Output the [X, Y] coordinate of the center of the cell containing the given text.  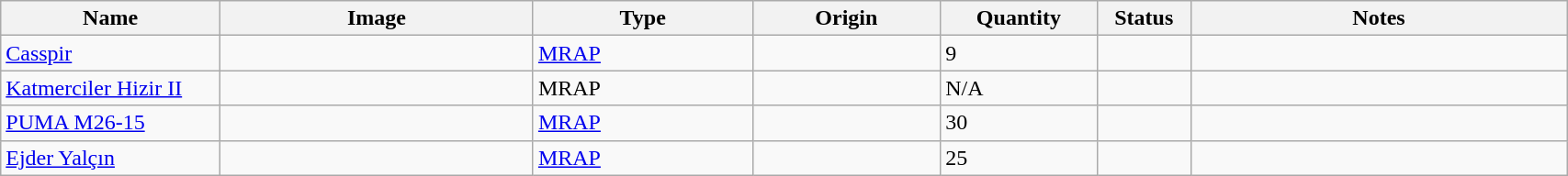
Name [110, 18]
PUMA M26-15 [110, 123]
9 [1019, 53]
30 [1019, 123]
Origin [847, 18]
Type [643, 18]
Image [377, 18]
Notes [1378, 18]
25 [1019, 158]
Status [1144, 18]
Casspir [110, 53]
Ejder Yalçın [110, 158]
N/A [1019, 88]
Quantity [1019, 18]
Katmerciler Hizir II [110, 88]
